Pinpoint the cell where the given text exists, returning its (X, Y) midpoint coordinate. 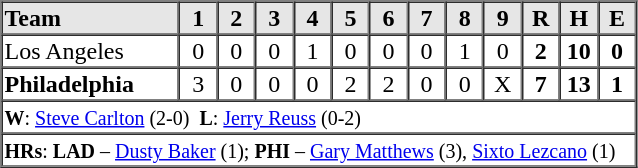
HRs: LAD – Dusty Baker (1); PHI – Gary Matthews (3), Sixto Lezcano (1) (319, 150)
6 (388, 18)
X (503, 84)
5 (350, 18)
Philadelphia (91, 84)
Los Angeles (91, 50)
13 (579, 84)
W: Steve Carlton (2-0) L: Jerry Reuss (0-2) (319, 116)
Team (91, 18)
8 (465, 18)
R (541, 18)
E (617, 18)
H (579, 18)
10 (579, 50)
9 (503, 18)
4 (312, 18)
